Extract the (X, Y) coordinate from the center of the cell holding the provided text.  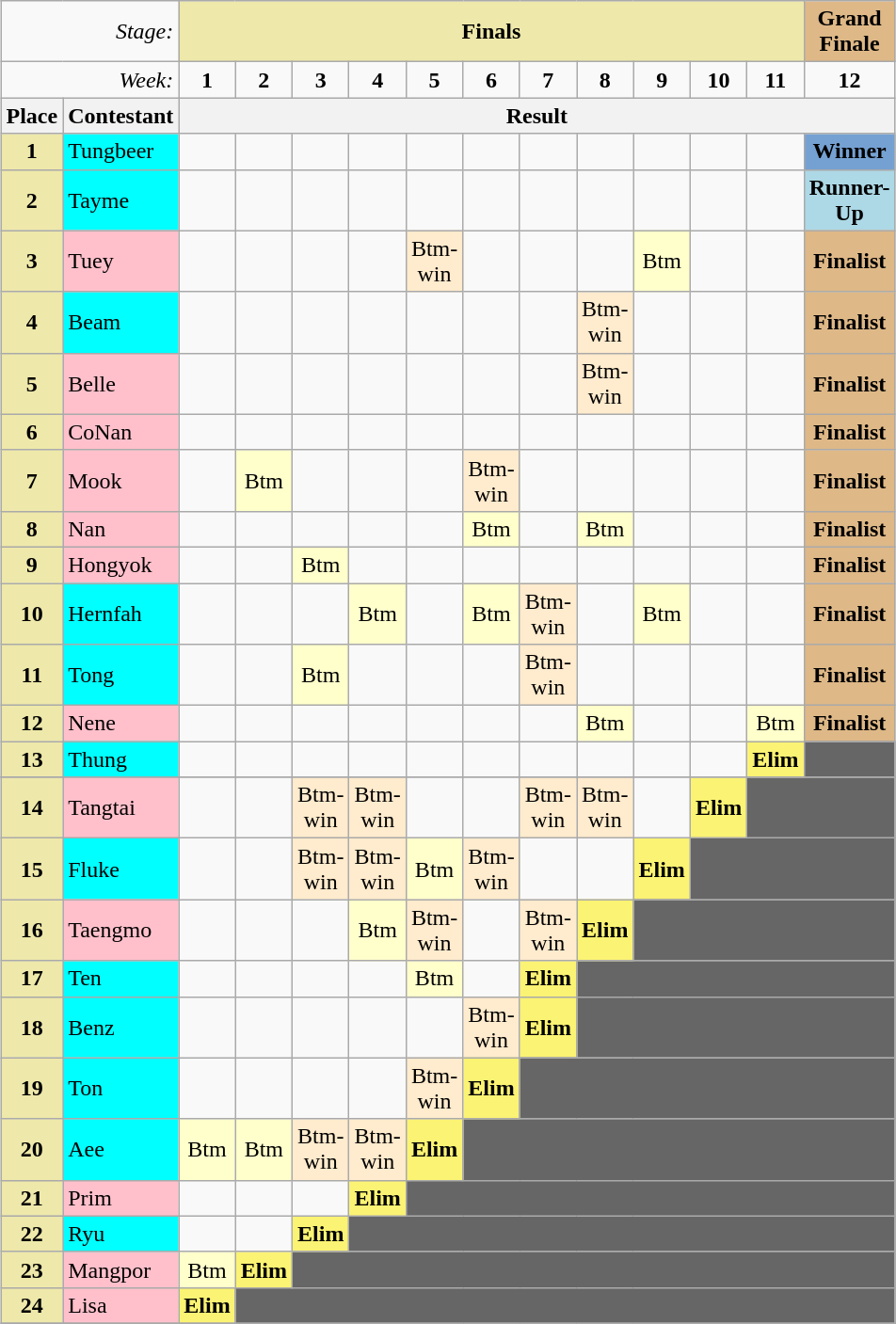
Grand Finale (849, 32)
13 (32, 759)
Belle (120, 384)
Finals (491, 32)
23 (32, 1269)
22 (32, 1234)
18 (32, 1028)
Contestant (120, 116)
CoNan (120, 432)
Tong (120, 676)
Ten (120, 979)
Fluke (120, 869)
21 (32, 1198)
Thung (120, 759)
Benz (120, 1028)
Result (536, 116)
Winner (849, 152)
Stage: (90, 32)
14 (32, 807)
16 (32, 930)
Runner-Up (849, 199)
Mangpor (120, 1269)
Tayme (120, 199)
19 (32, 1088)
Tangtai (120, 807)
Taengmo (120, 930)
Mook (120, 480)
24 (32, 1305)
15 (32, 869)
Beam (120, 322)
Hernfah (120, 614)
Place (32, 116)
Tuey (120, 262)
Week: (90, 80)
20 (32, 1150)
17 (32, 979)
Tungbeer (120, 152)
Aee (120, 1150)
Hongyok (120, 565)
Prim (120, 1198)
Ryu (120, 1234)
Lisa (120, 1305)
Nan (120, 529)
Ton (120, 1088)
Nene (120, 724)
